Locate the cell with the specified text and output its (x, y) center coordinate. 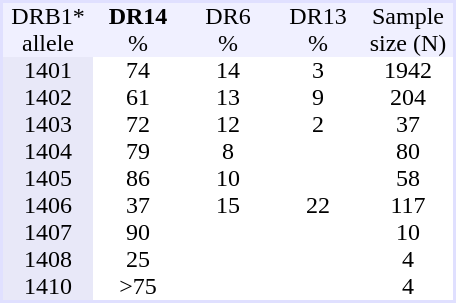
86 (138, 178)
1942 (408, 70)
1407 (48, 232)
Sample (408, 16)
72 (138, 124)
1402 (48, 98)
79 (138, 152)
1408 (48, 260)
1405 (48, 178)
74 (138, 70)
DR14 (138, 16)
58 (408, 178)
DRB1* (48, 16)
12 (228, 124)
1403 (48, 124)
90 (138, 232)
8 (228, 152)
13 (228, 98)
2 (318, 124)
allele (48, 44)
3 (318, 70)
size (N) (408, 44)
DR6 (228, 16)
61 (138, 98)
204 (408, 98)
1410 (48, 286)
15 (228, 206)
9 (318, 98)
>75 (138, 286)
1404 (48, 152)
117 (408, 206)
14 (228, 70)
DR13 (318, 16)
22 (318, 206)
1406 (48, 206)
1401 (48, 70)
25 (138, 260)
80 (408, 152)
